Capture the cell that displays the provided text and extract its (x, y) central coordinate. 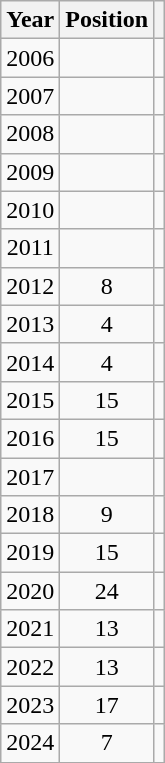
8 (107, 286)
2014 (30, 362)
2016 (30, 438)
2015 (30, 400)
2006 (30, 58)
2021 (30, 629)
Position (107, 20)
2023 (30, 705)
2020 (30, 591)
2011 (30, 248)
Year (30, 20)
2024 (30, 743)
2013 (30, 324)
2019 (30, 553)
2009 (30, 172)
2022 (30, 667)
2008 (30, 134)
2010 (30, 210)
2017 (30, 477)
2007 (30, 96)
2012 (30, 286)
9 (107, 515)
24 (107, 591)
17 (107, 705)
2018 (30, 515)
7 (107, 743)
